Capture the cell that displays the provided text and extract its (X, Y) central coordinate. 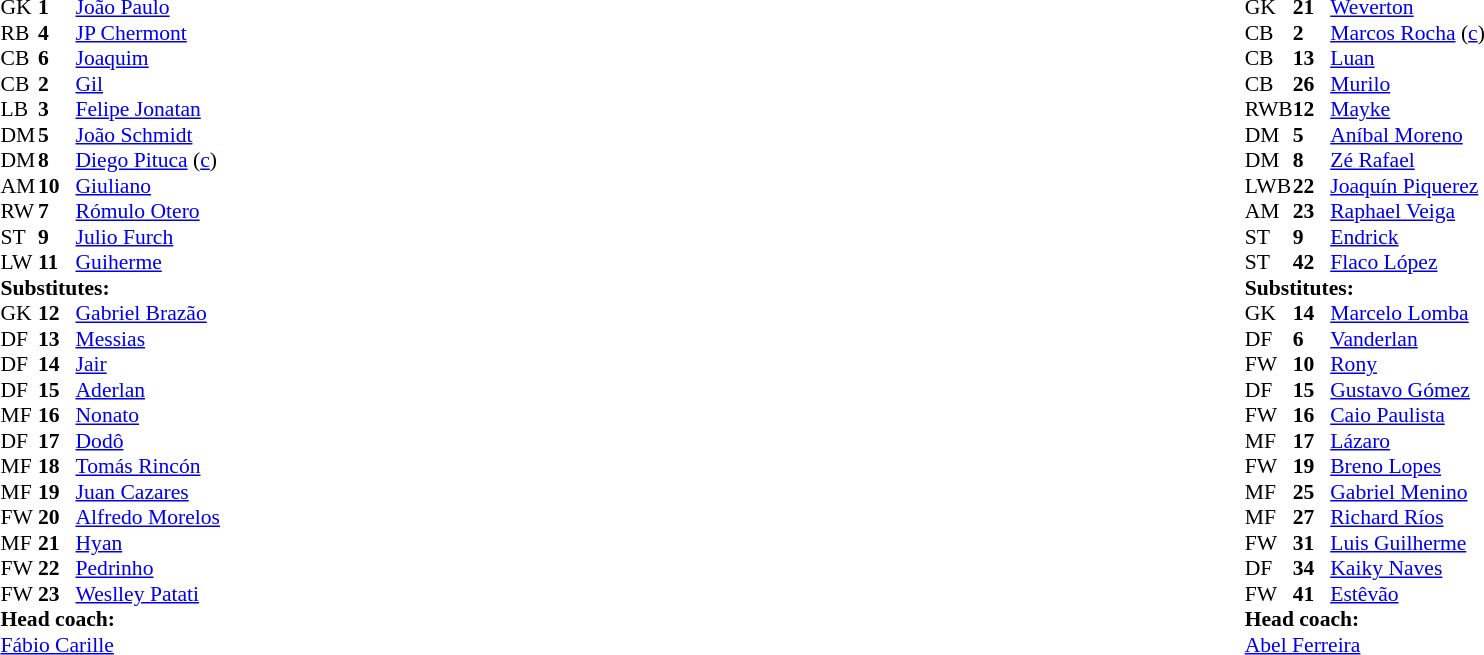
21 (57, 543)
Rómulo Otero (148, 211)
Felipe Jonatan (148, 109)
Guiherme (148, 263)
18 (57, 467)
Gabriel Brazão (148, 313)
Alfredo Morelos (148, 517)
25 (1312, 492)
Giuliano (148, 186)
Juan Cazares (148, 492)
RW (19, 211)
Julio Furch (148, 237)
RWB (1269, 109)
Jair (148, 365)
RB (19, 33)
20 (57, 517)
Head coach: (110, 619)
João Schmidt (148, 135)
LW (19, 263)
Messias (148, 339)
LB (19, 109)
42 (1312, 263)
27 (1312, 517)
Substitutes: (110, 288)
Hyan (148, 543)
Pedrinho (148, 569)
Weslley Patati (148, 594)
Joaquim (148, 59)
7 (57, 211)
Diego Pituca (c) (148, 161)
Gil (148, 84)
LWB (1269, 186)
Aderlan (148, 390)
31 (1312, 543)
Nonato (148, 415)
Tomás Rincón (148, 467)
26 (1312, 84)
41 (1312, 594)
Dodô (148, 441)
34 (1312, 569)
JP Chermont (148, 33)
4 (57, 33)
3 (57, 109)
11 (57, 263)
